Extract the [x, y] coordinate from the center of the cell holding the provided text.  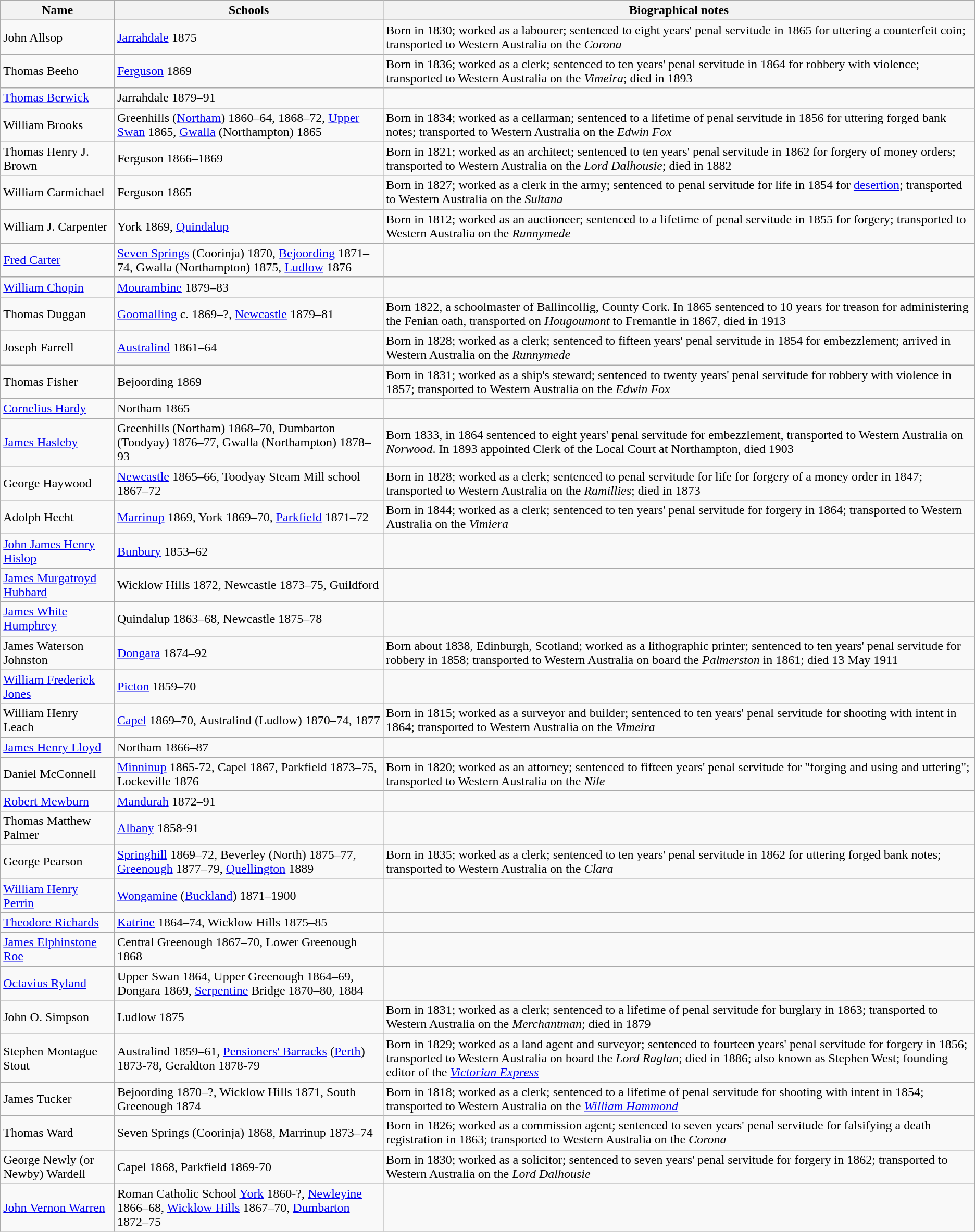
Picton 1859–70 [248, 686]
Mourambine 1879–83 [248, 287]
Cornelius Hardy [57, 409]
Greenhills (Northam) 1860–64, 1868–72, Upper Swan 1865, Gwalla (Northampton) 1865 [248, 125]
Name [57, 10]
James Waterson Johnston [57, 653]
Roman Catholic School York 1860-?, Newleyine 1866–68, Wicklow Hills 1867–70, Dumbarton 1872–75 [248, 1208]
Katrine 1864–74, Wicklow Hills 1875–85 [248, 923]
John Allsop [57, 37]
Wicklow Hills 1872, Newcastle 1873–75, Guildford [248, 585]
Marrinup 1869, York 1869–70, Parkfield 1871–72 [248, 518]
William Carmichael [57, 193]
Upper Swan 1864, Upper Greenough 1864–69, Dongara 1869, Serpentine Bridge 1870–80, 1884 [248, 983]
Thomas Henry J. Brown [57, 158]
William Chopin [57, 287]
William J. Carpenter [57, 226]
Quindalup 1863–68, Newcastle 1875–78 [248, 619]
George Newly (or Newby) Wardell [57, 1166]
James Elphinstone Roe [57, 950]
Ludlow 1875 [248, 1017]
Bejoording 1869 [248, 381]
Wongamine (Buckland) 1871–1900 [248, 896]
Ferguson 1865 [248, 193]
Northam 1865 [248, 409]
Robert Mewburn [57, 801]
Northam 1866–87 [248, 747]
James White Humphrey [57, 619]
Australind 1859–61, Pensioners' Barracks (Perth) 1873-78, Geraldton 1878-79 [248, 1058]
James Henry Lloyd [57, 747]
Capel 1868, Parkfield 1869-70 [248, 1166]
James Tucker [57, 1099]
Born in 1828; worked as a clerk; sentenced to fifteen years' penal servitude in 1854 for embezzlement; arrived in Western Australia on the Runnymede [679, 348]
Newcastle 1865–66, Toodyay Steam Mill school 1867–72 [248, 483]
William Brooks [57, 125]
Bunbury 1853–62 [248, 551]
William Henry Leach [57, 721]
Capel 1869–70, Australind (Ludlow) 1870–74, 1877 [248, 721]
Thomas Berwick [57, 98]
Jarrahdale 1879–91 [248, 98]
Thomas Beeho [57, 71]
Joseph Farrell [57, 348]
Seven Springs (Coorinja) 1868, Marrinup 1873–74 [248, 1133]
Australind 1861–64 [248, 348]
Fred Carter [57, 260]
Central Greenough 1867–70, Lower Greenough 1868 [248, 950]
James Hasleby [57, 443]
Goomalling c. 1869–?, Newcastle 1879–81 [248, 313]
George Pearson [57, 861]
William Henry Perrin [57, 896]
Jarrahdale 1875 [248, 37]
John James Henry Hislop [57, 551]
Bejoording 1870–?, Wicklow Hills 1871, South Greenough 1874 [248, 1099]
Ferguson 1866–1869 [248, 158]
Thomas Ward [57, 1133]
Springhill 1869–72, Beverley (North) 1875–77, Greenough 1877–79, Quellington 1889 [248, 861]
William Frederick Jones [57, 686]
Thomas Matthew Palmer [57, 828]
Albany 1858-91 [248, 828]
Stephen Montague Stout [57, 1058]
George Haywood [57, 483]
Greenhills (Northam) 1868–70, Dumbarton (Toodyay) 1876–77, Gwalla (Northampton) 1878–93 [248, 443]
Ferguson 1869 [248, 71]
John Vernon Warren [57, 1208]
Theodore Richards [57, 923]
Mandurah 1872–91 [248, 801]
Adolph Hecht [57, 518]
John O. Simpson [57, 1017]
Minninup 1865-72, Capel 1867, Parkfield 1873–75, Lockeville 1876 [248, 774]
York 1869, Quindalup [248, 226]
Seven Springs (Coorinja) 1870, Bejoording 1871–74, Gwalla (Northampton) 1875, Ludlow 1876 [248, 260]
Dongara 1874–92 [248, 653]
Thomas Duggan [57, 313]
Schools [248, 10]
Biographical notes [679, 10]
Daniel McConnell [57, 774]
James Murgatroyd Hubbard [57, 585]
Thomas Fisher [57, 381]
Octavius Ryland [57, 983]
Born in 1844; worked as a clerk; sentenced to ten years' penal servitude for forgery in 1864; transported to Western Australia on the Vimiera [679, 518]
